For the text-containing cell, return its midpoint in (X, Y) coordinate format. 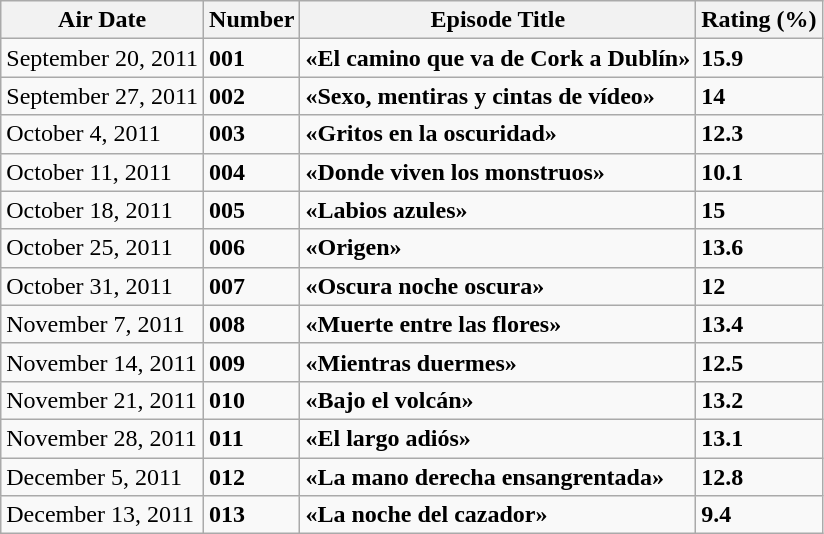
12.3 (759, 134)
«Oscura noche oscura» (498, 286)
«Bajo el volcán» (498, 400)
12.5 (759, 362)
002 (252, 96)
013 (252, 515)
004 (252, 172)
13.4 (759, 324)
011 (252, 438)
September 27, 2011 (102, 96)
007 (252, 286)
Air Date (102, 20)
«Gritos en la oscuridad» (498, 134)
15.9 (759, 58)
«La mano derecha ensangrentada» (498, 477)
12.8 (759, 477)
October 25, 2011 (102, 248)
«Muerte entre las flores» (498, 324)
9.4 (759, 515)
November 21, 2011 (102, 400)
Episode Title (498, 20)
«La noche del cazador» (498, 515)
December 13, 2011 (102, 515)
003 (252, 134)
«Mientras duermes» (498, 362)
Rating (%) (759, 20)
November 28, 2011 (102, 438)
September 20, 2011 (102, 58)
012 (252, 477)
005 (252, 210)
December 5, 2011 (102, 477)
November 7, 2011 (102, 324)
13.6 (759, 248)
October 4, 2011 (102, 134)
«Labios azules» (498, 210)
October 18, 2011 (102, 210)
November 14, 2011 (102, 362)
009 (252, 362)
«Donde viven los monstruos» (498, 172)
008 (252, 324)
006 (252, 248)
13.2 (759, 400)
13.1 (759, 438)
«El largo adiós» (498, 438)
14 (759, 96)
«El camino que va de Cork a Dublín» (498, 58)
10.1 (759, 172)
010 (252, 400)
October 11, 2011 (102, 172)
Number (252, 20)
001 (252, 58)
«Sexo, mentiras y cintas de vídeo» (498, 96)
«Origen» (498, 248)
15 (759, 210)
October 31, 2011 (102, 286)
12 (759, 286)
